Output the [x, y] coordinate of the center of the cell containing the given text.  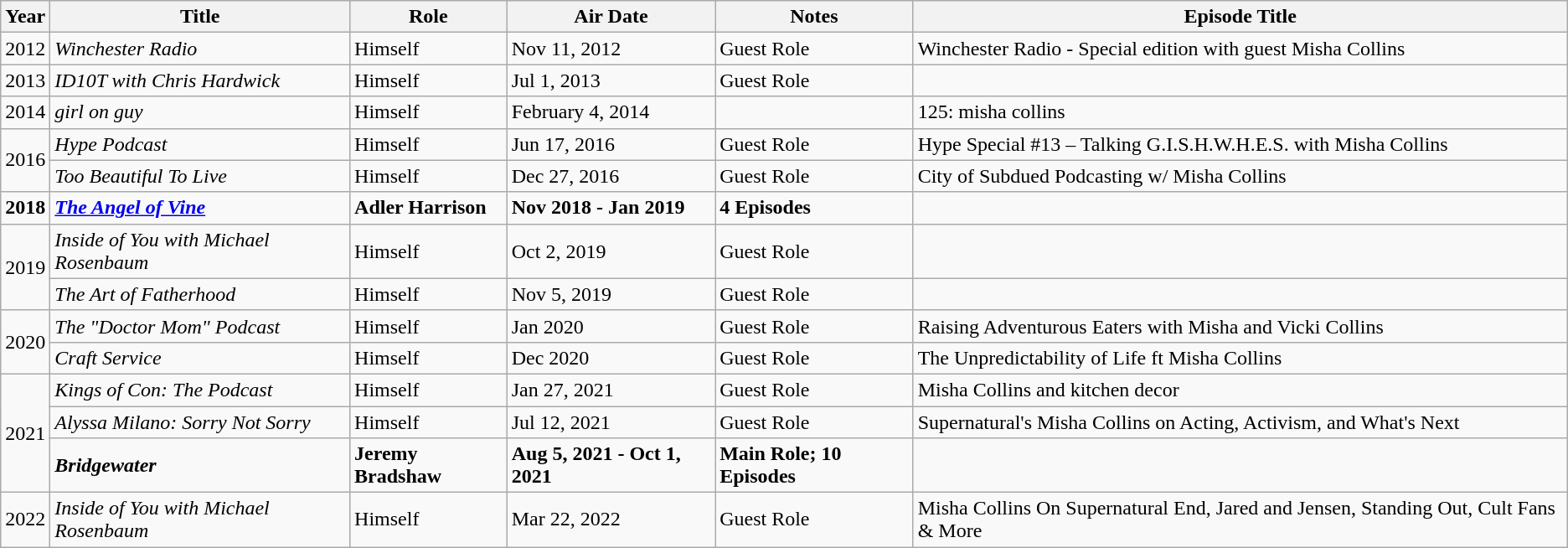
Supernatural's Misha Collins on Acting, Activism, and What's Next [1240, 421]
Bridgewater [200, 466]
Jan 27, 2021 [611, 390]
Year [25, 17]
Winchester Radio - Special edition with guest Misha Collins [1240, 49]
4 Episodes [814, 208]
City of Subdued Podcasting w/ Misha Collins [1240, 176]
The Angel of Vine [200, 208]
Main Role; 10 Episodes [814, 466]
Misha Collins On Supernatural End, Jared and Jensen, Standing Out, Cult Fans & More [1240, 520]
ID10T with Chris Hardwick [200, 80]
Hype Podcast [200, 144]
Jeremy Bradshaw [429, 466]
Jul 1, 2013 [611, 80]
Aug 5, 2021 - Oct 1, 2021 [611, 466]
2012 [25, 49]
2020 [25, 342]
Misha Collins and kitchen decor [1240, 390]
125: misha collins [1240, 112]
Mar 22, 2022 [611, 520]
Role [429, 17]
Oct 2, 2019 [611, 251]
Air Date [611, 17]
2013 [25, 80]
2014 [25, 112]
2019 [25, 266]
2018 [25, 208]
Craft Service [200, 358]
Jun 17, 2016 [611, 144]
Dec 27, 2016 [611, 176]
Too Beautiful To Live [200, 176]
Jul 12, 2021 [611, 421]
Hype Special #13 – Talking G.I.S.H.W.H.E.S. with Misha Collins [1240, 144]
girl on guy [200, 112]
Episode Title [1240, 17]
2016 [25, 160]
The Unpredictability of Life ft Misha Collins [1240, 358]
Notes [814, 17]
Raising Adventurous Eaters with Misha and Vicki Collins [1240, 326]
Winchester Radio [200, 49]
Dec 2020 [611, 358]
Nov 5, 2019 [611, 294]
Title [200, 17]
Nov 2018 - Jan 2019 [611, 208]
Alyssa Milano: Sorry Not Sorry [200, 421]
February 4, 2014 [611, 112]
Nov 11, 2012 [611, 49]
Adler Harrison [429, 208]
2021 [25, 432]
The Art of Fatherhood [200, 294]
Jan 2020 [611, 326]
Kings of Con: The Podcast [200, 390]
2022 [25, 520]
The "Doctor Mom" Podcast [200, 326]
